From the cell containing the given text, extract its center point as [X, Y] coordinate. 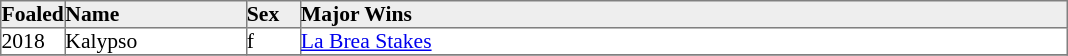
Sex [273, 14]
Kalypso [156, 42]
f [273, 42]
2018 [33, 42]
Foaled [33, 14]
Major Wins [683, 14]
Name [156, 14]
La Brea Stakes [683, 42]
